Output the [x, y] coordinate of the center of the cell containing the given text.  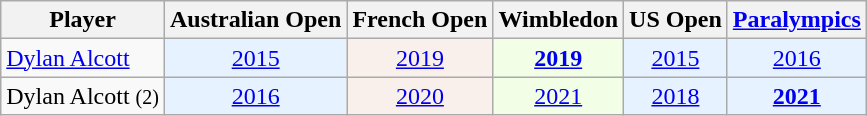
Player [83, 20]
Australian Open [255, 20]
2020 [420, 96]
Dylan Alcott (2) [83, 96]
Wimbledon [558, 20]
US Open [676, 20]
2018 [676, 96]
French Open [420, 20]
Paralympics [796, 20]
Dylan Alcott [83, 58]
